Locate the cell with the specified text and output its (x, y) center coordinate. 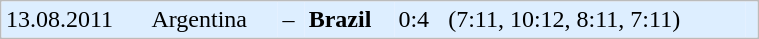
Brazil (349, 20)
0:4 (419, 20)
– (291, 20)
13.08.2011 (74, 20)
(7:11, 10:12, 8:11, 7:11) (595, 20)
Argentina (212, 20)
